Extract the (x, y) coordinate from the center of the cell holding the provided text.  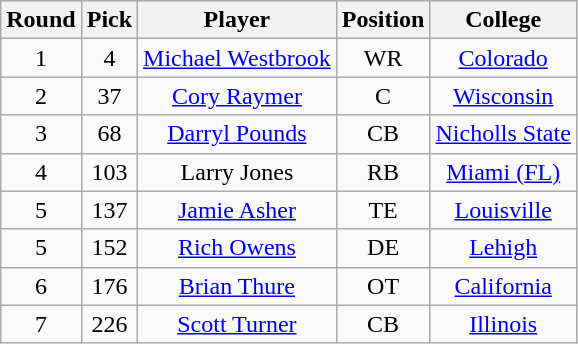
Cory Raymer (238, 96)
Player (238, 20)
Larry Jones (238, 172)
Round (41, 20)
California (503, 286)
7 (41, 324)
DE (383, 248)
68 (109, 134)
Miami (FL) (503, 172)
152 (109, 248)
Illinois (503, 324)
Darryl Pounds (238, 134)
Position (383, 20)
Louisville (503, 210)
3 (41, 134)
TE (383, 210)
Scott Turner (238, 324)
Jamie Asher (238, 210)
Michael Westbrook (238, 58)
RB (383, 172)
Pick (109, 20)
OT (383, 286)
Colorado (503, 58)
Wisconsin (503, 96)
2 (41, 96)
Rich Owens (238, 248)
37 (109, 96)
103 (109, 172)
Lehigh (503, 248)
1 (41, 58)
6 (41, 286)
College (503, 20)
176 (109, 286)
226 (109, 324)
C (383, 96)
137 (109, 210)
Brian Thure (238, 286)
WR (383, 58)
Nicholls State (503, 134)
